Output the [X, Y] coordinate of the center of the cell containing the given text.  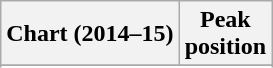
Peakposition [225, 34]
Chart (2014–15) [90, 34]
